Pinpoint the cell where the given text exists, returning its [X, Y] midpoint coordinate. 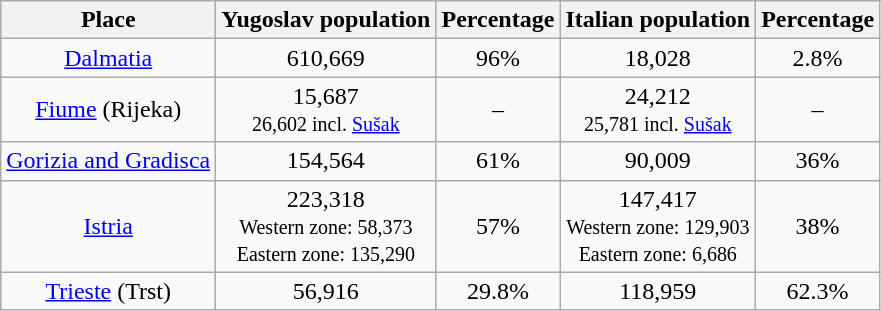
Dalmatia [108, 58]
Yugoslav population [326, 20]
Trieste (Trst) [108, 291]
38% [818, 226]
2.8% [818, 58]
15,68726,602 incl. Sušak [326, 110]
Italian population [658, 20]
18,028 [658, 58]
147,417Western zone: 129,903Eastern zone: 6,686 [658, 226]
Istria [108, 226]
90,009 [658, 161]
223,318Western zone: 58,373Eastern zone: 135,290 [326, 226]
118,959 [658, 291]
610,669 [326, 58]
61% [498, 161]
Fiume (Rijeka) [108, 110]
24,21225,781 incl. Sušak [658, 110]
57% [498, 226]
62.3% [818, 291]
36% [818, 161]
96% [498, 58]
Gorizia and Gradisca [108, 161]
Place [108, 20]
29.8% [498, 291]
56,916 [326, 291]
154,564 [326, 161]
